Detect which cell encompasses the target text, then output its (x, y) center coordinate. 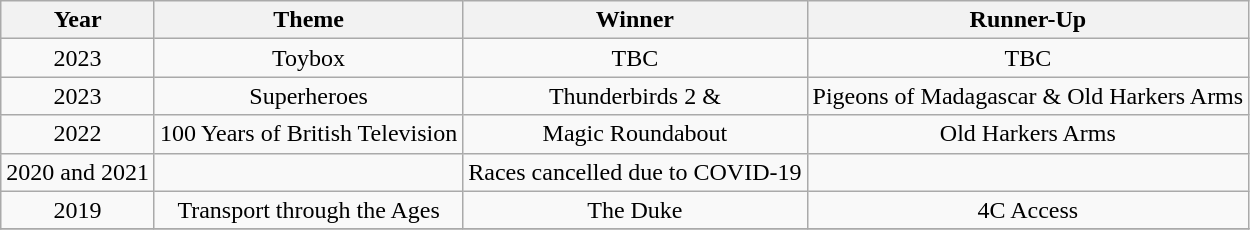
4C Access (1028, 210)
Year (78, 20)
2022 (78, 134)
2019 (78, 210)
Races cancelled due to COVID-19 (635, 172)
Toybox (308, 58)
Transport through the Ages (308, 210)
Theme (308, 20)
Superheroes (308, 96)
Pigeons of Madagascar & Old Harkers Arms (1028, 96)
100 Years of British Television (308, 134)
The Duke (635, 210)
Magic Roundabout (635, 134)
2020 and 2021 (78, 172)
Old Harkers Arms (1028, 134)
Winner (635, 20)
Thunderbirds 2 & (635, 96)
Runner-Up (1028, 20)
